Find where the given text appears and provide that cell's center as (x, y) coordinate. 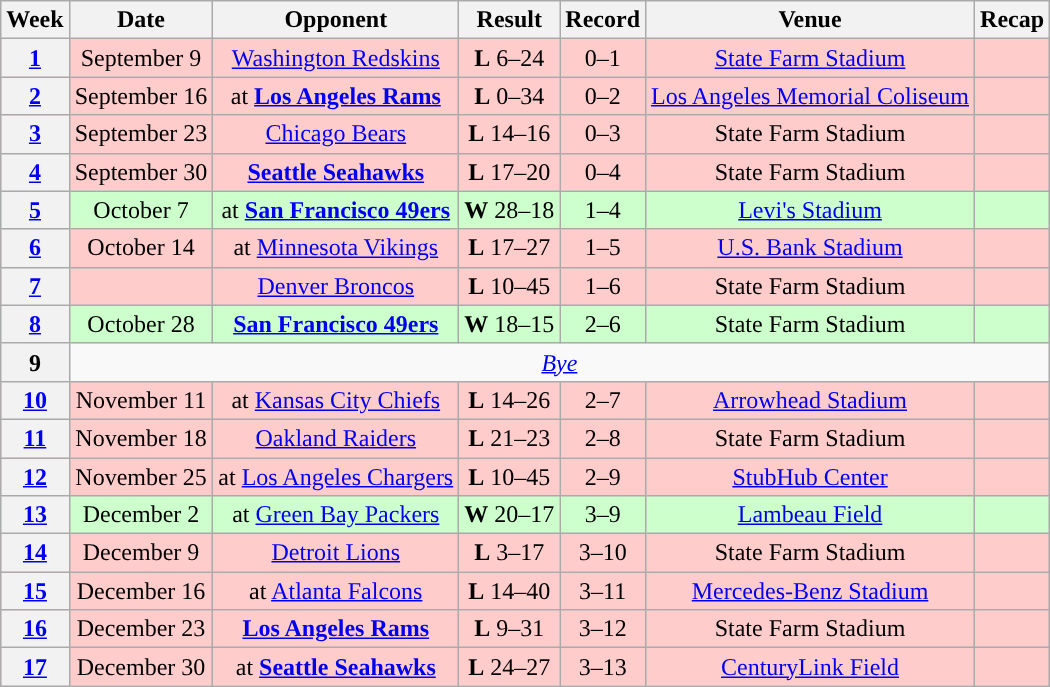
W 28–18 (510, 210)
2–7 (603, 400)
1–6 (603, 286)
Seattle Seahawks (336, 172)
Washington Redskins (336, 58)
at Seattle Seahawks (336, 667)
8 (35, 324)
September 9 (141, 58)
5 (35, 210)
September 23 (141, 134)
W 18–15 (510, 324)
at Los Angeles Chargers (336, 477)
12 (35, 477)
Date (141, 20)
3–12 (603, 629)
0–3 (603, 134)
October 14 (141, 248)
December 30 (141, 667)
2–9 (603, 477)
Los Angeles Rams (336, 629)
L 17–20 (510, 172)
StubHub Center (810, 477)
0–1 (603, 58)
at Minnesota Vikings (336, 248)
September 16 (141, 96)
L 3–17 (510, 553)
1–4 (603, 210)
at Atlanta Falcons (336, 591)
Result (510, 20)
Levi's Stadium (810, 210)
10 (35, 400)
U.S. Bank Stadium (810, 248)
December 16 (141, 591)
at Los Angeles Rams (336, 96)
11 (35, 438)
L 0–34 (510, 96)
14 (35, 553)
L 21–23 (510, 438)
November 18 (141, 438)
3–9 (603, 515)
December 2 (141, 515)
Mercedes-Benz Stadium (810, 591)
L 14–16 (510, 134)
Lambeau Field (810, 515)
2–6 (603, 324)
October 7 (141, 210)
San Francisco 49ers (336, 324)
Record (603, 20)
4 (35, 172)
CenturyLink Field (810, 667)
Arrowhead Stadium (810, 400)
3 (35, 134)
6 (35, 248)
Los Angeles Memorial Coliseum (810, 96)
Week (35, 20)
Detroit Lions (336, 553)
16 (35, 629)
3–10 (603, 553)
Recap (1012, 20)
13 (35, 515)
Chicago Bears (336, 134)
3–13 (603, 667)
Oakland Raiders (336, 438)
2–8 (603, 438)
9 (35, 362)
0–2 (603, 96)
L 6–24 (510, 58)
0–4 (603, 172)
L 14–40 (510, 591)
1–5 (603, 248)
at Kansas City Chiefs (336, 400)
October 28 (141, 324)
December 9 (141, 553)
1 (35, 58)
September 30 (141, 172)
Venue (810, 20)
November 25 (141, 477)
Opponent (336, 20)
L 17–27 (510, 248)
3–11 (603, 591)
November 11 (141, 400)
L 9–31 (510, 629)
15 (35, 591)
W 20–17 (510, 515)
December 23 (141, 629)
Bye (559, 362)
7 (35, 286)
2 (35, 96)
Denver Broncos (336, 286)
17 (35, 667)
at Green Bay Packers (336, 515)
L 14–26 (510, 400)
L 24–27 (510, 667)
at San Francisco 49ers (336, 210)
